Extract the [x, y] coordinate from the center of the cell holding the provided text.  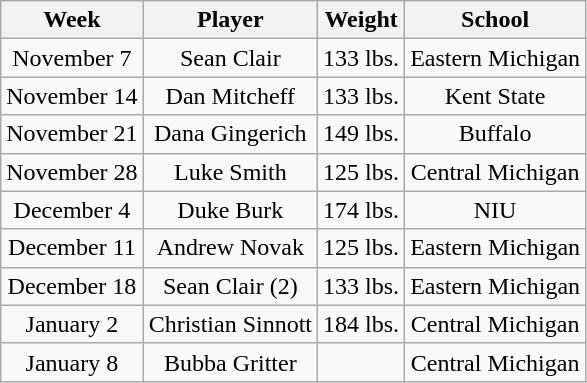
Dana Gingerich [230, 134]
Christian Sinnott [230, 324]
NIU [496, 210]
November 7 [72, 58]
Weight [362, 20]
November 14 [72, 96]
School [496, 20]
Sean Clair [230, 58]
Kent State [496, 96]
Luke Smith [230, 172]
Dan Mitcheff [230, 96]
December 18 [72, 286]
Duke Burk [230, 210]
January 8 [72, 362]
November 21 [72, 134]
Sean Clair (2) [230, 286]
January 2 [72, 324]
174 lbs. [362, 210]
Andrew Novak [230, 248]
December 4 [72, 210]
December 11 [72, 248]
Player [230, 20]
184 lbs. [362, 324]
Buffalo [496, 134]
149 lbs. [362, 134]
November 28 [72, 172]
Bubba Gritter [230, 362]
Week [72, 20]
